Output the [X, Y] coordinate of the center of the cell containing the given text.  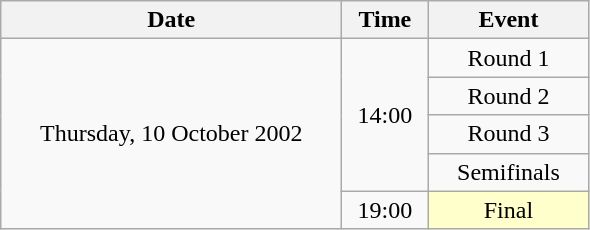
Semifinals [508, 172]
Event [508, 20]
Final [508, 210]
19:00 [385, 210]
Date [172, 20]
Round 1 [508, 58]
14:00 [385, 115]
Time [385, 20]
Round 2 [508, 96]
Round 3 [508, 134]
Thursday, 10 October 2002 [172, 134]
